From the cell containing the given text, extract its center point as [X, Y] coordinate. 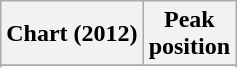
Peak position [189, 34]
Chart (2012) [72, 34]
